Detect which cell encompasses the target text, then output its [x, y] center coordinate. 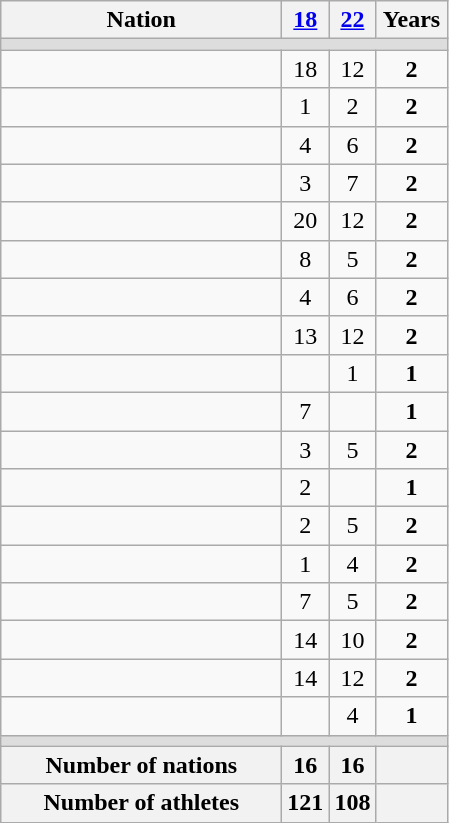
10 [352, 640]
20 [306, 221]
Number of nations [142, 765]
121 [306, 803]
Years [412, 20]
13 [306, 335]
22 [352, 20]
8 [306, 259]
Nation [142, 20]
108 [352, 803]
Number of athletes [142, 803]
